Identify which cell holds the provided text, then report its [X, Y] central coordinate. 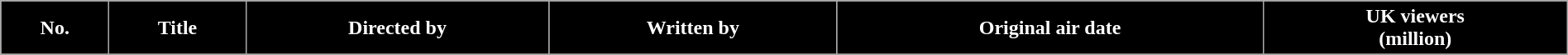
Original air date [1050, 28]
Title [177, 28]
No. [55, 28]
Written by [693, 28]
Directed by [397, 28]
UK viewers(million) [1415, 28]
